Find where the given text appears and provide that cell's center as [X, Y] coordinate. 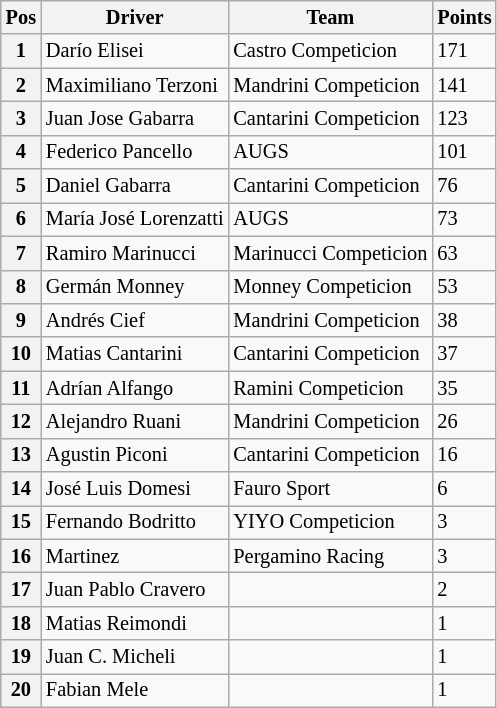
Fernando Bodritto [134, 522]
Driver [134, 17]
Germán Monney [134, 287]
Monney Competicion [330, 287]
14 [21, 489]
Pergamino Racing [330, 556]
Darío Elisei [134, 51]
35 [464, 388]
17 [21, 589]
101 [464, 152]
123 [464, 118]
Matias Reimondi [134, 623]
12 [21, 421]
38 [464, 320]
Maximiliano Terzoni [134, 85]
Pos [21, 17]
8 [21, 287]
15 [21, 522]
73 [464, 219]
13 [21, 455]
Ramini Competicion [330, 388]
Juan C. Micheli [134, 657]
Ramiro Marinucci [134, 253]
63 [464, 253]
Daniel Gabarra [134, 186]
Martinez [134, 556]
Adrían Alfango [134, 388]
5 [21, 186]
María José Lorenzatti [134, 219]
Team [330, 17]
Castro Competicion [330, 51]
37 [464, 354]
Alejandro Ruani [134, 421]
Marinucci Competicion [330, 253]
20 [21, 690]
10 [21, 354]
Fauro Sport [330, 489]
53 [464, 287]
18 [21, 623]
26 [464, 421]
171 [464, 51]
Juan Jose Gabarra [134, 118]
Matias Cantarini [134, 354]
Andrés Cief [134, 320]
Fabian Mele [134, 690]
19 [21, 657]
José Luis Domesi [134, 489]
Agustin Piconi [134, 455]
11 [21, 388]
4 [21, 152]
141 [464, 85]
9 [21, 320]
7 [21, 253]
76 [464, 186]
Juan Pablo Cravero [134, 589]
Federico Pancello [134, 152]
Points [464, 17]
YIYO Competicion [330, 522]
